From the cell containing the given text, extract its center point as [x, y] coordinate. 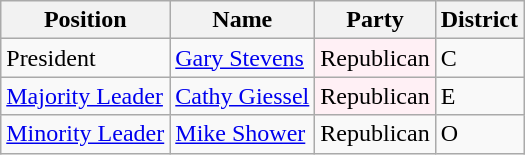
Party [375, 20]
Gary Stevens [242, 58]
Name [242, 20]
Position [86, 20]
Cathy Giessel [242, 96]
O [479, 134]
C [479, 58]
Mike Shower [242, 134]
District [479, 20]
President [86, 58]
E [479, 96]
Minority Leader [86, 134]
Majority Leader [86, 96]
